Find where the given text appears and provide that cell's center as (X, Y) coordinate. 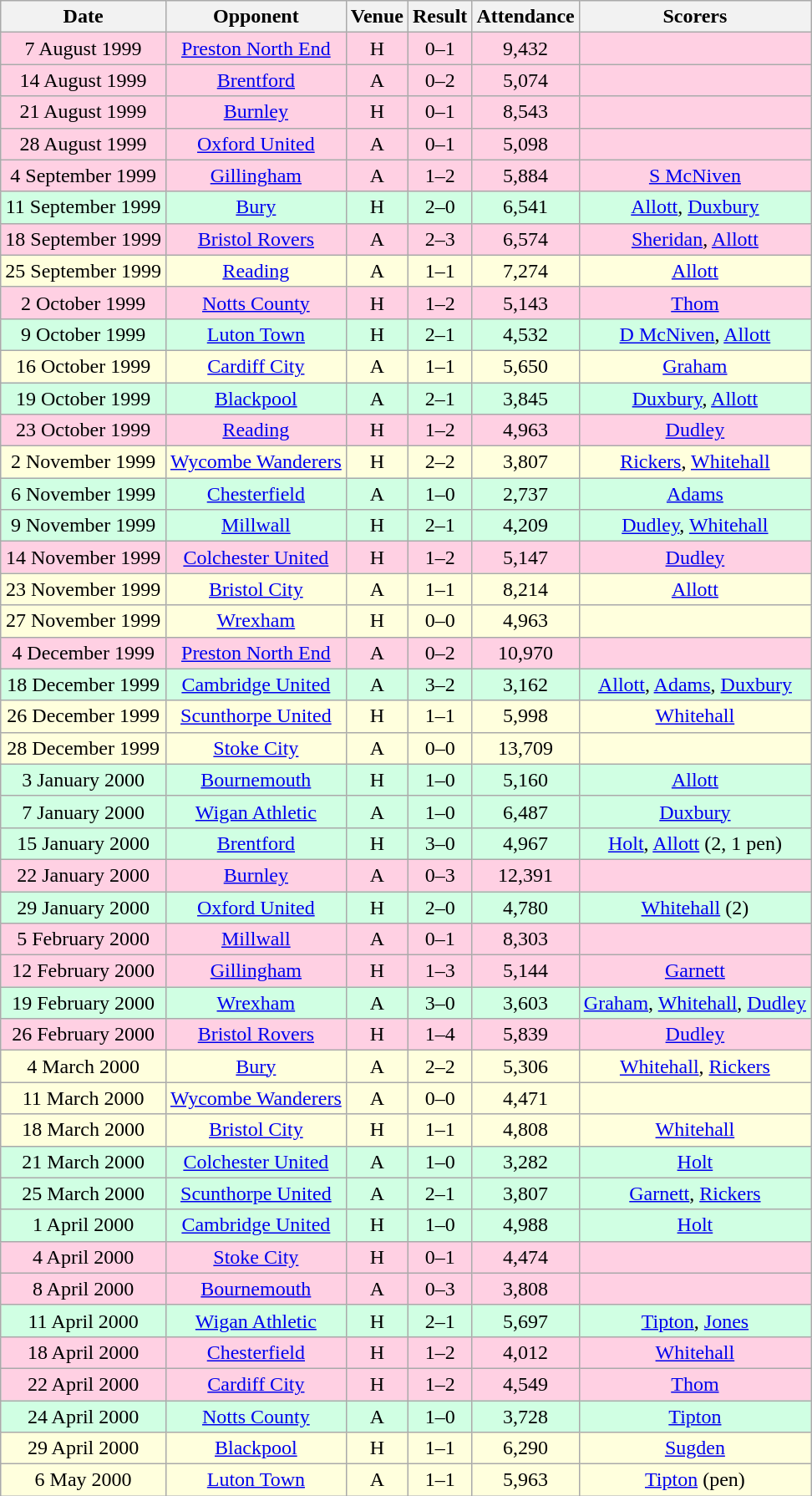
3,845 (525, 399)
7 August 1999 (84, 48)
Allott, Duxbury (695, 207)
1 April 2000 (84, 1225)
Date (84, 17)
1–4 (439, 1035)
18 April 2000 (84, 1352)
Opponent (256, 17)
2–3 (439, 239)
12,391 (525, 875)
5,147 (525, 557)
6,290 (525, 1448)
18 September 1999 (84, 239)
8,214 (525, 589)
21 August 1999 (84, 112)
15 January 2000 (84, 843)
6,487 (525, 812)
2 October 1999 (84, 303)
4,532 (525, 334)
9 October 1999 (84, 334)
5,143 (525, 303)
22 April 2000 (84, 1384)
4,474 (525, 1257)
4,988 (525, 1225)
5,998 (525, 716)
28 December 1999 (84, 748)
11 September 1999 (84, 207)
10,970 (525, 653)
6 November 1999 (84, 494)
8,543 (525, 112)
28 August 1999 (84, 144)
5,963 (525, 1480)
4,549 (525, 1384)
Duxbury, Allott (695, 399)
8 April 2000 (84, 1289)
29 January 2000 (84, 907)
Graham, Whitehall, Dudley (695, 1003)
Tipton, Jones (695, 1320)
5,098 (525, 144)
Duxbury (695, 812)
5,650 (525, 366)
3,162 (525, 684)
26 December 1999 (84, 716)
Whitehall, Rickers (695, 1066)
Venue (377, 17)
9 November 1999 (84, 526)
4 April 2000 (84, 1257)
9,432 (525, 48)
23 November 1999 (84, 589)
1–3 (439, 971)
5 February 2000 (84, 939)
14 November 1999 (84, 557)
Dudley, Whitehall (695, 526)
8,303 (525, 939)
2,737 (525, 494)
3 January 2000 (84, 780)
19 February 2000 (84, 1003)
Tipton (pen) (695, 1480)
6 May 2000 (84, 1480)
5,884 (525, 176)
4,209 (525, 526)
Garnett (695, 971)
4,808 (525, 1130)
Result (439, 17)
21 March 2000 (84, 1162)
4 December 1999 (84, 653)
Scorers (695, 17)
25 March 2000 (84, 1193)
D McNiven, Allott (695, 334)
5,306 (525, 1066)
Adams (695, 494)
5,144 (525, 971)
6,541 (525, 207)
Sheridan, Allott (695, 239)
25 September 1999 (84, 271)
3,603 (525, 1003)
14 August 1999 (84, 80)
16 October 1999 (84, 366)
13,709 (525, 748)
23 October 1999 (84, 430)
11 April 2000 (84, 1320)
7 January 2000 (84, 812)
Holt, Allott (2, 1 pen) (695, 843)
11 March 2000 (84, 1098)
19 October 1999 (84, 399)
4,967 (525, 843)
3–2 (439, 684)
3,282 (525, 1162)
4,012 (525, 1352)
29 April 2000 (84, 1448)
Garnett, Rickers (695, 1193)
3,728 (525, 1417)
6,574 (525, 239)
5,160 (525, 780)
22 January 2000 (84, 875)
12 February 2000 (84, 971)
18 December 1999 (84, 684)
S McNiven (695, 176)
Graham (695, 366)
5,074 (525, 80)
3,808 (525, 1289)
24 April 2000 (84, 1417)
Tipton (695, 1417)
Sugden (695, 1448)
4 September 1999 (84, 176)
26 February 2000 (84, 1035)
7,274 (525, 271)
Rickers, Whitehall (695, 462)
4,780 (525, 907)
2 November 1999 (84, 462)
Allott, Adams, Duxbury (695, 684)
5,697 (525, 1320)
4 March 2000 (84, 1066)
27 November 1999 (84, 621)
Attendance (525, 17)
Whitehall (2) (695, 907)
5,839 (525, 1035)
18 March 2000 (84, 1130)
4,471 (525, 1098)
